Capture the cell that displays the provided text and extract its [X, Y] central coordinate. 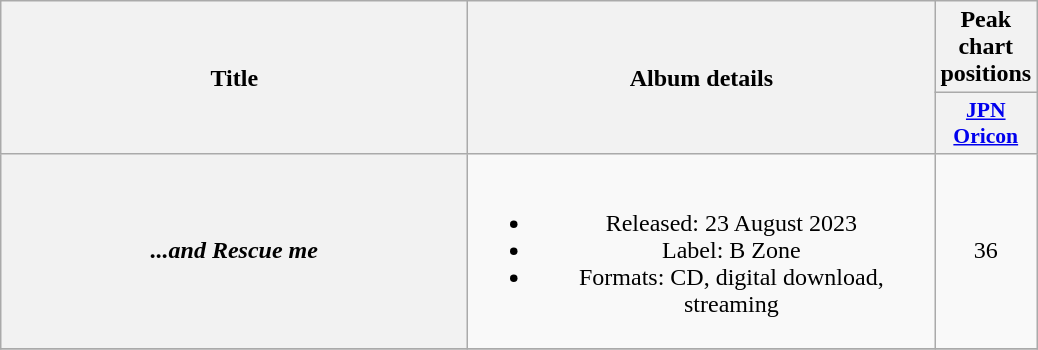
...and Rescue me [234, 251]
Album details [702, 78]
Title [234, 78]
Peakchartpositions [986, 47]
JPNOricon [986, 124]
36 [986, 251]
Released: 23 August 2023Label: B ZoneFormats: CD, digital download, streaming [702, 251]
